Provide the (X, Y) coordinate of the cell's center where the given text is located.  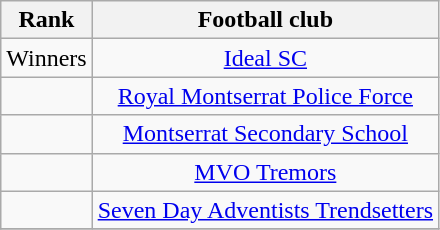
MVO Tremors (265, 172)
Ideal SC (265, 58)
Montserrat Secondary School (265, 134)
Football club (265, 20)
Winners (46, 58)
Rank (46, 20)
Seven Day Adventists Trendsetters (265, 210)
Royal Montserrat Police Force (265, 96)
